Locate the cell with the specified text and output its [x, y] center coordinate. 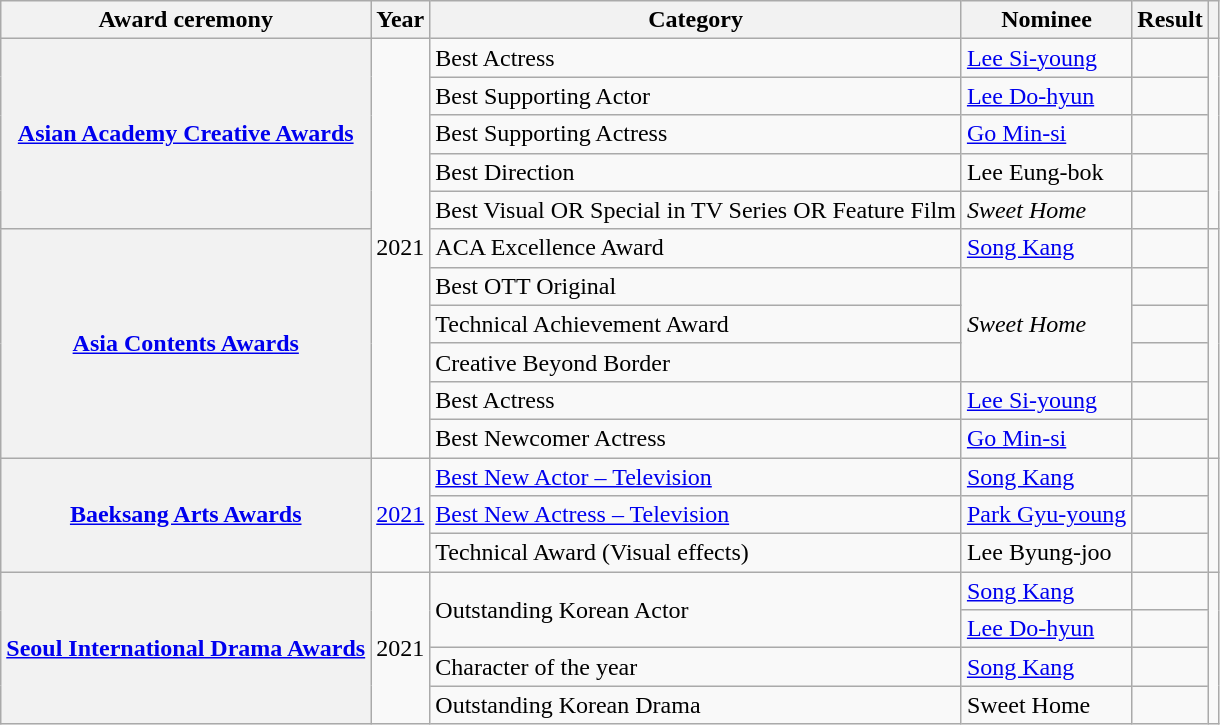
Nominee [1046, 20]
Best Direction [696, 172]
Asia Contents Awards [186, 343]
Technical Award (Visual effects) [696, 553]
Seoul International Drama Awards [186, 648]
Best Newcomer Actress [696, 438]
Park Gyu-young [1046, 515]
Creative Beyond Border [696, 362]
Best Supporting Actor [696, 96]
Technical Achievement Award [696, 324]
Lee Eung-bok [1046, 172]
ACA Excellence Award [696, 248]
Baeksang Arts Awards [186, 515]
Category [696, 20]
Lee Byung-joo [1046, 553]
Best New Actress – Television [696, 515]
Outstanding Korean Actor [696, 610]
Result [1170, 20]
Award ceremony [186, 20]
Best Supporting Actress [696, 134]
Best OTT Original [696, 286]
Asian Academy Creative Awards [186, 134]
Year [400, 20]
Character of the year [696, 667]
Outstanding Korean Drama [696, 705]
Best New Actor – Television [696, 477]
Best Visual OR Special in TV Series OR Feature Film [696, 210]
